Identify which cell holds the provided text, then report its [X, Y] central coordinate. 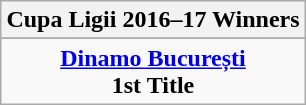
Cupa Ligii 2016–17 Winners [153, 20]
Dinamo București1st Title [153, 72]
